Determine the (X, Y) coordinate at the center of the cell enclosing the given text.  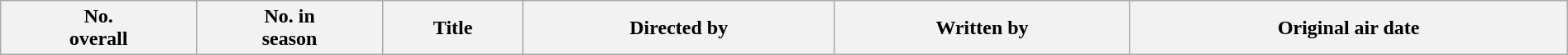
No.overall (99, 28)
Directed by (678, 28)
Original air date (1348, 28)
Written by (982, 28)
No. inseason (289, 28)
Title (453, 28)
